Pinpoint the cell where the given text exists, returning its (x, y) midpoint coordinate. 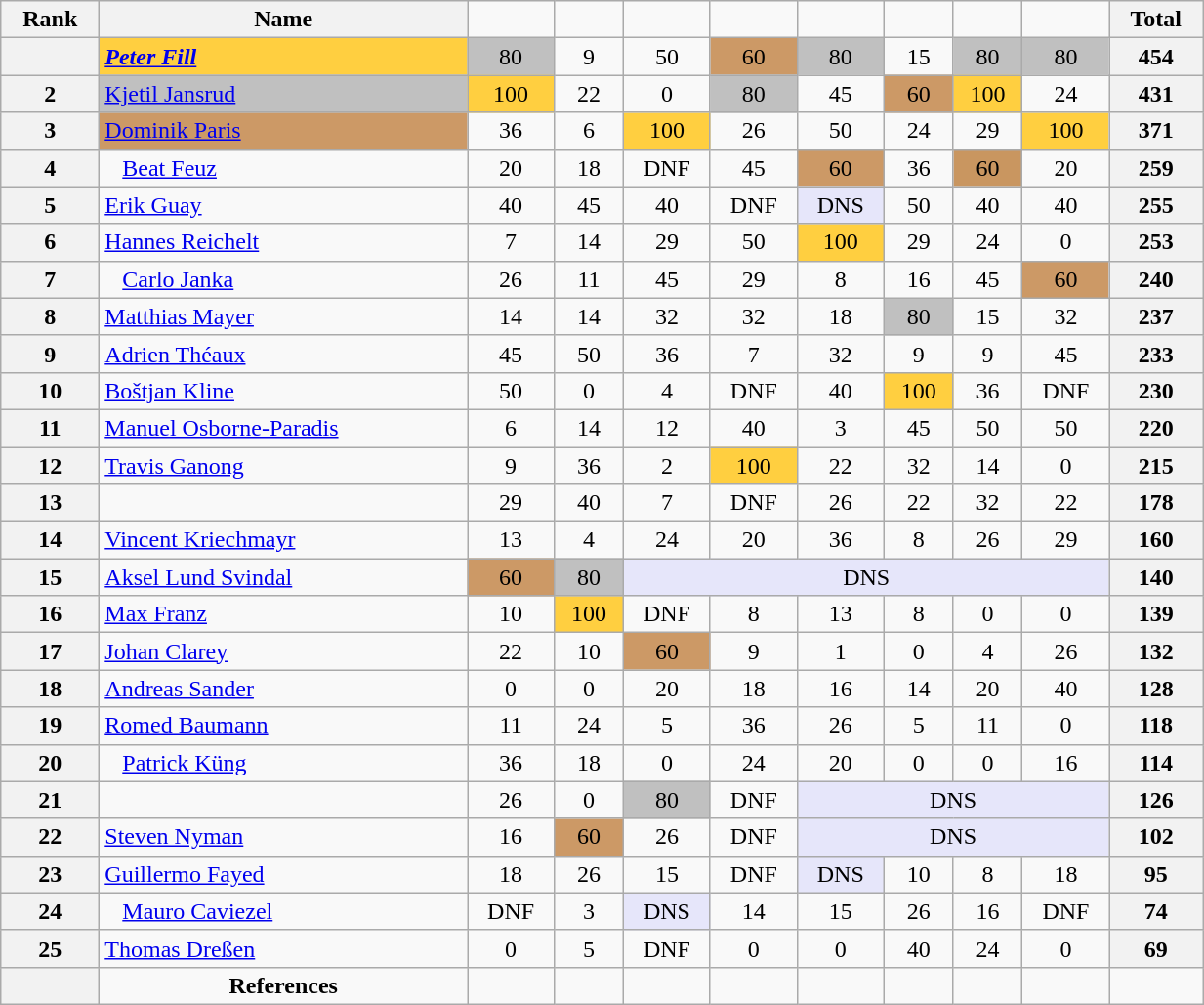
Andreas Sander (283, 689)
255 (1156, 205)
132 (1156, 651)
102 (1156, 837)
1 (840, 651)
Name (283, 20)
69 (1156, 948)
160 (1156, 540)
237 (1156, 316)
128 (1156, 689)
Beat Feuz (283, 168)
19 (51, 726)
Carlo Janka (283, 279)
Adrien Théaux (283, 354)
Dominik Paris (283, 131)
Boštjan Kline (283, 391)
23 (51, 874)
220 (1156, 428)
233 (1156, 354)
Patrick Küng (283, 763)
Kjetil Jansrud (283, 94)
References (283, 985)
25 (51, 948)
21 (51, 800)
215 (1156, 466)
Guillermo Fayed (283, 874)
Hannes Reichelt (283, 242)
95 (1156, 874)
Matthias Mayer (283, 316)
431 (1156, 94)
Erik Guay (283, 205)
126 (1156, 800)
371 (1156, 131)
454 (1156, 57)
Vincent Kriechmayr (283, 540)
259 (1156, 168)
253 (1156, 242)
17 (51, 651)
Peter Fill (283, 57)
Travis Ganong (283, 466)
74 (1156, 911)
Rank (51, 20)
114 (1156, 763)
Johan Clarey (283, 651)
Romed Baumann (283, 726)
240 (1156, 279)
Thomas Dreßen (283, 948)
Manuel Osborne-Paradis (283, 428)
Aksel Lund Svindal (283, 577)
Mauro Caviezel (283, 911)
Max Franz (283, 614)
118 (1156, 726)
Total (1156, 20)
139 (1156, 614)
178 (1156, 503)
Steven Nyman (283, 837)
230 (1156, 391)
140 (1156, 577)
